Identify which cell holds the provided text, then report its (x, y) central coordinate. 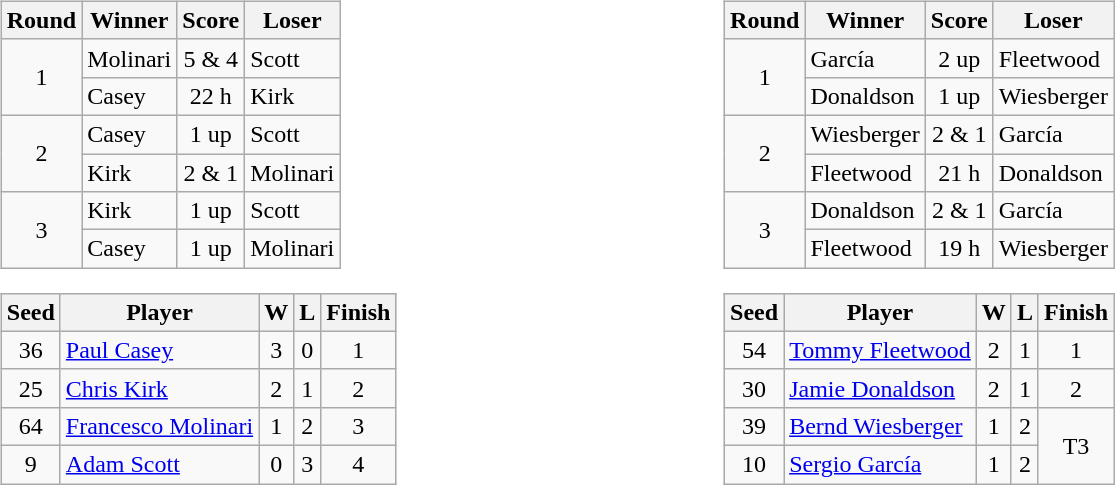
Jamie Donaldson (880, 388)
25 (30, 388)
30 (754, 388)
39 (754, 426)
9 (30, 464)
T3 (1076, 445)
19 h (959, 249)
Paul Casey (159, 350)
22 h (211, 96)
4 (358, 464)
Chris Kirk (159, 388)
Bernd Wiesberger (880, 426)
54 (754, 350)
Adam Scott (159, 464)
21 h (959, 173)
Tommy Fleetwood (880, 350)
36 (30, 350)
Sergio García (880, 464)
64 (30, 426)
2 up (959, 58)
10 (754, 464)
Francesco Molinari (159, 426)
5 & 4 (211, 58)
